Output the (x, y) coordinate of the center of the cell containing the given text.  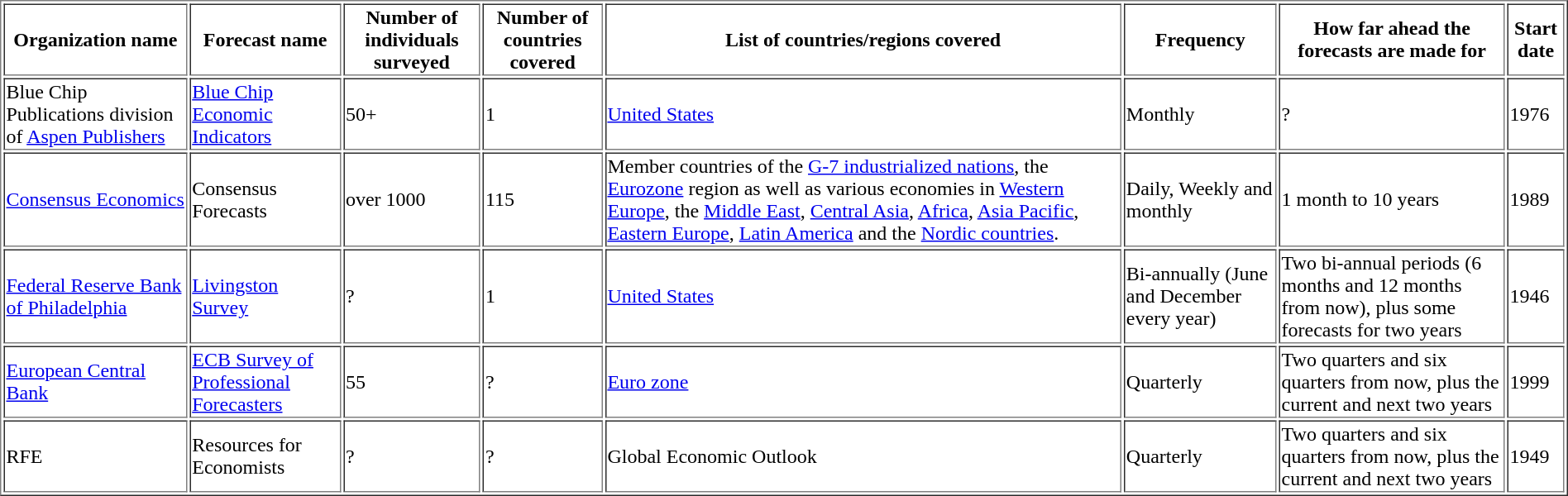
115 (543, 199)
Forecast name (265, 40)
Bi-annually (June and December every year) (1201, 297)
Blue Chip Publications division of Aspen Publishers (95, 114)
55 (412, 382)
List of countries/regions covered (863, 40)
Two bi-annual periods (6 months and 12 months from now), plus some forecasts for two years (1393, 297)
50+ (412, 114)
1949 (1537, 456)
1946 (1537, 297)
Livingston Survey (265, 297)
Global Economic Outlook (863, 456)
1989 (1537, 199)
Consensus Forecasts (265, 199)
Frequency (1201, 40)
Start date (1537, 40)
Blue Chip Economic Indicators (265, 114)
Number of individuals surveyed (412, 40)
Daily, Weekly and monthly (1201, 199)
1 month to 10 years (1393, 199)
Consensus Economics (95, 199)
European Central Bank (95, 382)
ECB Survey of Professional Forecasters (265, 382)
Organization name (95, 40)
Federal Reserve Bank of Philadelphia (95, 297)
Euro zone (863, 382)
over 1000 (412, 199)
1999 (1537, 382)
1976 (1537, 114)
RFE (95, 456)
How far ahead the forecasts are made for (1393, 40)
Resources for Economists (265, 456)
Number of countries covered (543, 40)
Monthly (1201, 114)
